Pinpoint the cell where the given text exists, returning its [x, y] midpoint coordinate. 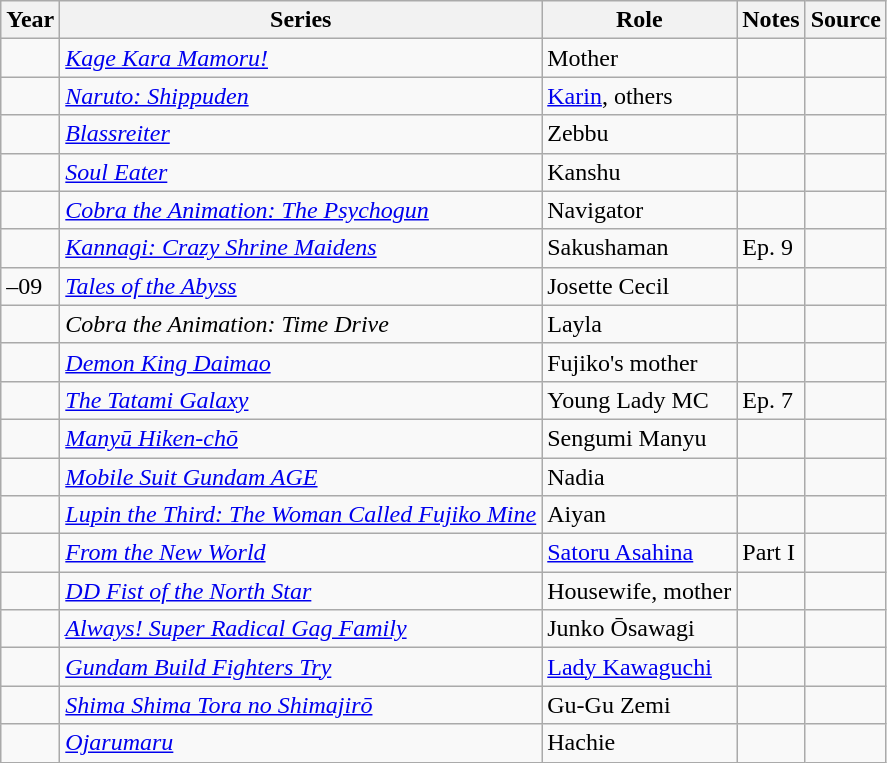
Satoru Asahina [640, 553]
Lupin the Third: The Woman Called Fujiko Mine [301, 515]
Young Lady MC [640, 400]
Tales of the Abyss [301, 286]
Gundam Build Fighters Try [301, 667]
Ep. 7 [771, 400]
Soul Eater [301, 172]
Blassreiter [301, 134]
Karin, others [640, 96]
The Tatami Galaxy [301, 400]
Housewife, mother [640, 591]
Gu-Gu Zemi [640, 705]
Demon King Daimao [301, 362]
From the New World [301, 553]
Kanshu [640, 172]
Lady Kawaguchi [640, 667]
Aiyan [640, 515]
Role [640, 20]
Shima Shima Tora no Shimajirō [301, 705]
Naruto: Shippuden [301, 96]
–09 [30, 286]
Year [30, 20]
Manyū Hiken-chō [301, 438]
Sakushaman [640, 248]
Always! Super Radical Gag Family [301, 629]
Mother [640, 58]
Navigator [640, 210]
DD Fist of the North Star [301, 591]
Layla [640, 324]
Junko Ōsawagi [640, 629]
Zebbu [640, 134]
Cobra the Animation: Time Drive [301, 324]
Kage Kara Mamoru! [301, 58]
Cobra the Animation: The Psychogun [301, 210]
Ep. 9 [771, 248]
Notes [771, 20]
Series [301, 20]
Ojarumaru [301, 743]
Josette Cecil [640, 286]
Part I [771, 553]
Source [846, 20]
Sengumi Manyu [640, 438]
Hachie [640, 743]
Kannagi: Crazy Shrine Maidens [301, 248]
Nadia [640, 477]
Mobile Suit Gundam AGE [301, 477]
Fujiko's mother [640, 362]
